Output the [x, y] coordinate of the center of the cell containing the given text.  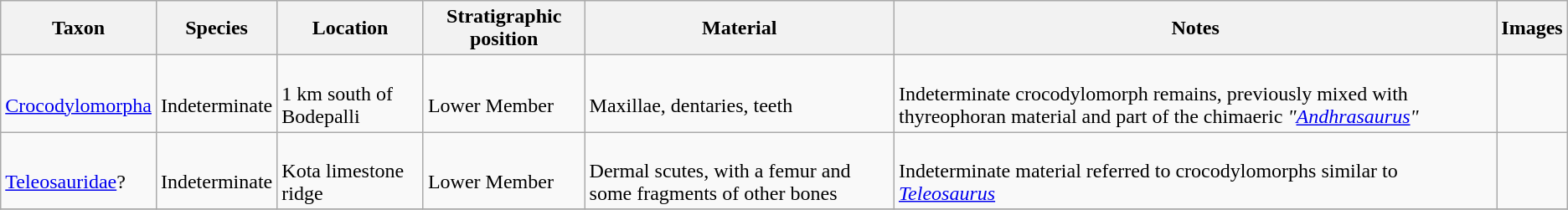
1 km south of Bodepalli [350, 94]
Indeterminate material referred to crocodylomorphs similar to Teleosaurus [1194, 171]
Species [216, 28]
Material [739, 28]
Taxon [79, 28]
Images [1532, 28]
Stratigraphic position [504, 28]
Dermal scutes, with a femur and some fragments of other bones [739, 171]
Crocodylomorpha [79, 94]
Maxillae, dentaries, teeth [739, 94]
Indeterminate crocodylomorph remains, previously mixed with thyreophoran material and part of the chimaeric "Andhrasaurus" [1194, 94]
Notes [1194, 28]
Location [350, 28]
Teleosauridae? [79, 171]
Kota limestone ridge [350, 171]
